Identify which cell holds the provided text, then report its (x, y) central coordinate. 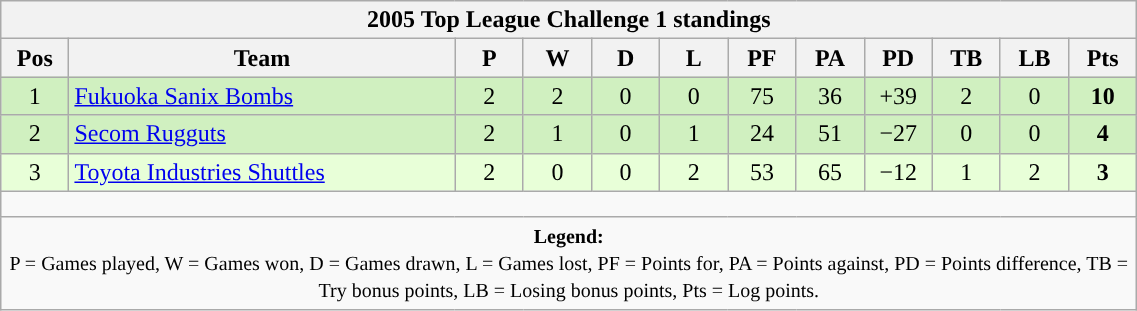
75 (762, 96)
D (625, 58)
Team (262, 58)
+39 (898, 96)
36 (830, 96)
Pts (1103, 58)
2005 Top League Challenge 1 standings (569, 20)
4 (1103, 134)
PD (898, 58)
LB (1034, 58)
Pos (35, 58)
10 (1103, 96)
Fukuoka Sanix Bombs (262, 96)
Secom Rugguts (262, 134)
P (489, 58)
PA (830, 58)
−27 (898, 134)
51 (830, 134)
PF (762, 58)
W (557, 58)
Toyota Industries Shuttles (262, 172)
65 (830, 172)
L (694, 58)
24 (762, 134)
TB (966, 58)
53 (762, 172)
−12 (898, 172)
